Capture the cell that displays the provided text and extract its [x, y] central coordinate. 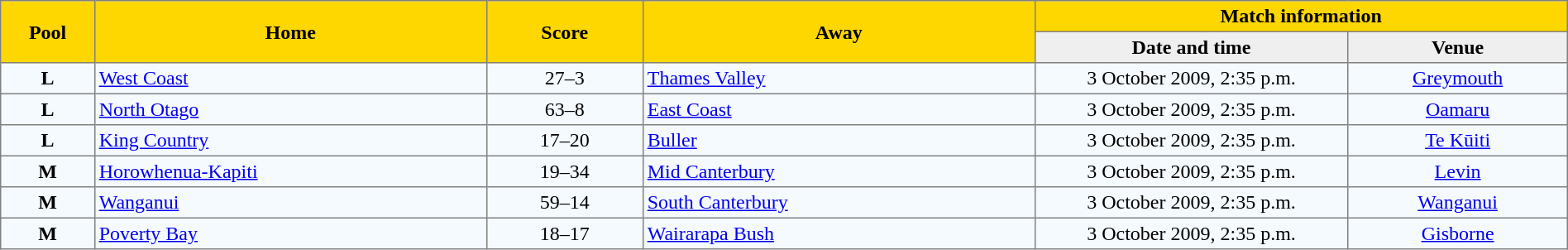
Te Kūiti [1457, 141]
Away [839, 31]
East Coast [839, 109]
South Canterbury [839, 203]
Score [564, 31]
Levin [1457, 171]
18–17 [564, 233]
Poverty Bay [290, 233]
North Otago [290, 109]
Mid Canterbury [839, 171]
Greymouth [1457, 79]
Pool [48, 31]
19–34 [564, 171]
King Country [290, 141]
Oamaru [1457, 109]
Match information [1301, 17]
Date and time [1191, 47]
Thames Valley [839, 79]
West Coast [290, 79]
Horowhenua-Kapiti [290, 171]
59–14 [564, 203]
Buller [839, 141]
Home [290, 31]
27–3 [564, 79]
Gisborne [1457, 233]
Wairarapa Bush [839, 233]
Venue [1457, 47]
17–20 [564, 141]
63–8 [564, 109]
